For the text-containing cell, return its midpoint in (x, y) coordinate format. 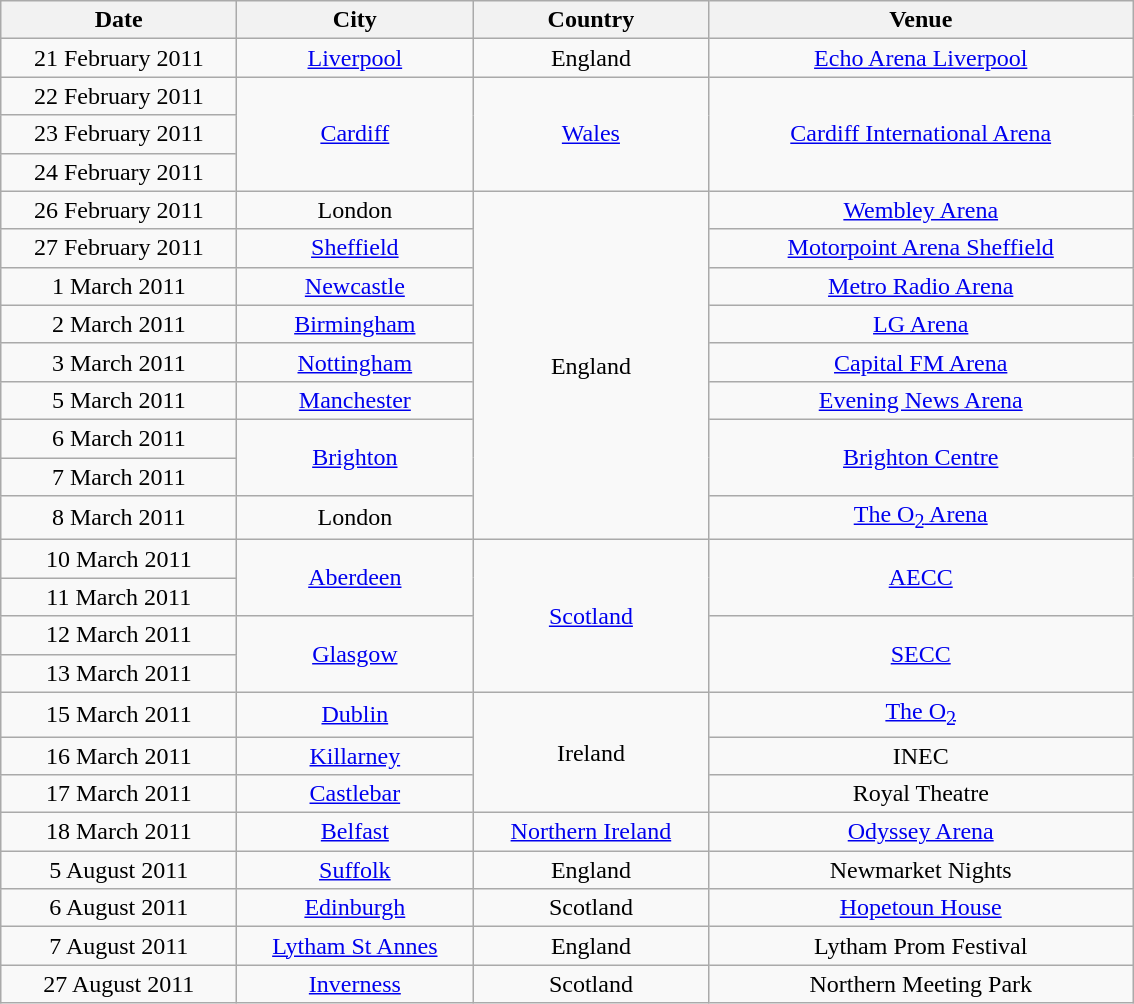
Glasgow (355, 654)
AECC (921, 578)
Wembley Arena (921, 210)
26 February 2011 (119, 210)
Northern Ireland (591, 832)
24 February 2011 (119, 172)
7 March 2011 (119, 477)
Belfast (355, 832)
21 February 2011 (119, 58)
5 August 2011 (119, 870)
LG Arena (921, 324)
10 March 2011 (119, 559)
Hopetoun House (921, 908)
23 February 2011 (119, 134)
Country (591, 20)
City (355, 20)
3 March 2011 (119, 362)
Inverness (355, 984)
Royal Theatre (921, 794)
8 March 2011 (119, 518)
Metro Radio Arena (921, 286)
Dublin (355, 714)
Suffolk (355, 870)
Killarney (355, 755)
Brighton (355, 457)
2 March 2011 (119, 324)
SECC (921, 654)
Sheffield (355, 248)
11 March 2011 (119, 597)
13 March 2011 (119, 673)
Birmingham (355, 324)
Odyssey Arena (921, 832)
Echo Arena Liverpool (921, 58)
5 March 2011 (119, 400)
INEC (921, 755)
Edinburgh (355, 908)
Northern Meeting Park (921, 984)
6 August 2011 (119, 908)
27 February 2011 (119, 248)
1 March 2011 (119, 286)
The O2 (921, 714)
6 March 2011 (119, 438)
Manchester (355, 400)
22 February 2011 (119, 96)
The O2 Arena (921, 518)
17 March 2011 (119, 794)
Cardiff International Arena (921, 134)
16 March 2011 (119, 755)
Lytham Prom Festival (921, 946)
Newcastle (355, 286)
Aberdeen (355, 578)
18 March 2011 (119, 832)
Ireland (591, 752)
Wales (591, 134)
Venue (921, 20)
Lytham St Annes (355, 946)
7 August 2011 (119, 946)
Evening News Arena (921, 400)
Castlebar (355, 794)
15 March 2011 (119, 714)
Liverpool (355, 58)
Newmarket Nights (921, 870)
27 August 2011 (119, 984)
12 March 2011 (119, 635)
Motorpoint Arena Sheffield (921, 248)
Date (119, 20)
Capital FM Arena (921, 362)
Nottingham (355, 362)
Cardiff (355, 134)
Brighton Centre (921, 457)
